Search for the cell housing the specified text and yield its [x, y] center coordinate. 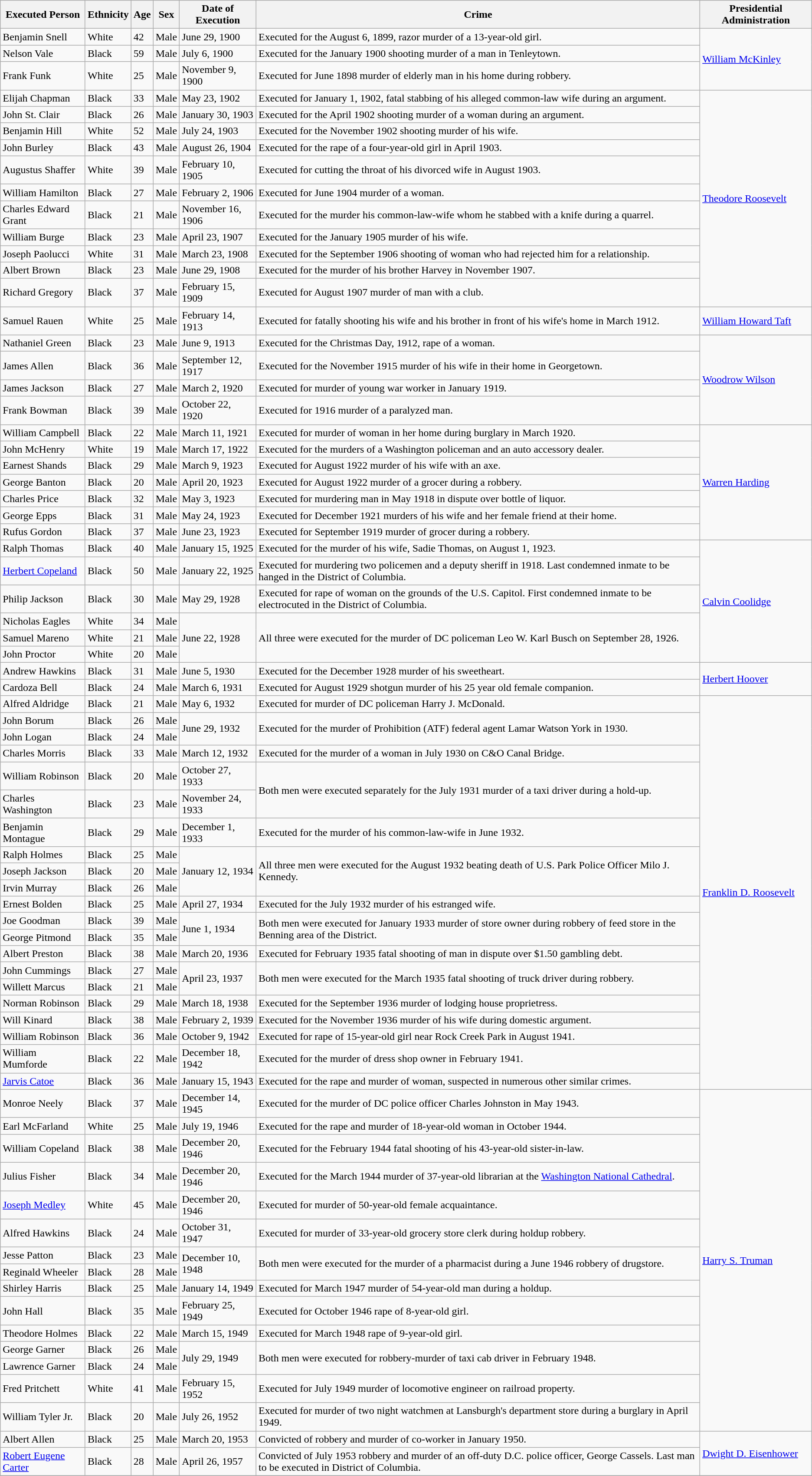
June 22, 1928 [218, 638]
September 12, 1917 [218, 365]
Executed for the Christmas Day, 1912, rape of a woman. [478, 343]
William McKinley [756, 59]
Executed for August 1922 murder of his wife with an axe. [478, 466]
Executed for the murder of dress shop owner in February 1941. [478, 1059]
October 22, 1920 [218, 411]
May 6, 1932 [218, 704]
Charles Morris [43, 753]
Executed for the September 1936 murder of lodging house proprietress. [478, 1003]
Joseph Medley [43, 1205]
April 23, 1937 [218, 979]
October 9, 1942 [218, 1036]
April 20, 1923 [218, 482]
Executed for murder of two night watchmen at Lansburgh's department store during a burglary in April 1949. [478, 1417]
February 2, 1939 [218, 1020]
Herbert Hoover [756, 679]
Nathaniel Green [43, 343]
May 24, 1923 [218, 515]
John Burley [43, 148]
February 15, 1952 [218, 1389]
William Howard Taft [756, 321]
Norman Robinson [43, 1003]
52 [142, 131]
Samuel Rauen [43, 321]
32 [142, 499]
Jarvis Catoe [43, 1081]
Elijah Chapman [43, 98]
Richard Gregory [43, 293]
Benjamin Snell [43, 37]
April 27, 1934 [218, 904]
May 3, 1923 [218, 499]
Joe Goodman [43, 921]
Albert Preston [43, 954]
Woodrow Wilson [756, 380]
March 17, 1922 [218, 449]
42 [142, 37]
Executed for the August 6, 1899, razor murder of a 13-year-old girl. [478, 37]
Executed for October 1946 rape of 8-year-old girl. [478, 1311]
43 [142, 148]
Executed for the January 1905 murder of his wife. [478, 237]
John McHenry [43, 449]
Jesse Patton [43, 1256]
Executed for the murder of Prohibition (ATF) federal agent Lamar Watson York in 1930. [478, 729]
John Cummings [43, 970]
Executed for the murder of his wife, Sadie Thomas, on August 1, 1923. [478, 548]
February 10, 1905 [218, 170]
March 15, 1949 [218, 1333]
Both men were executed for the March 1935 fatal shooting of truck driver during robbery. [478, 979]
John Borum [43, 720]
January 15, 1925 [218, 548]
Joseph Paolucci [43, 254]
July 26, 1952 [218, 1417]
Irvin Murray [43, 888]
John Logan [43, 737]
Monroe Neely [43, 1103]
Executed for murder of woman in her home during burglary in March 1920. [478, 433]
October 27, 1933 [218, 776]
Executed for the murder of his brother Harvey in November 1907. [478, 270]
Benjamin Montague [43, 832]
Will Kinard [43, 1020]
Convicted of robbery and murder of co-worker in January 1950. [478, 1439]
Herbert Copeland [43, 570]
November 9, 1900 [218, 76]
50 [142, 570]
March 9, 1923 [218, 466]
January 15, 1943 [218, 1081]
Convicted of July 1953 robbery and murder of an off-duty D.C. police officer, George Cassels. Last man to be executed in District of Columbia. [478, 1462]
March 23, 1908 [218, 254]
Calvin Coolidge [756, 601]
December 14, 1945 [218, 1103]
30 [142, 599]
Executed for the murder of a woman in July 1930 on C&O Canal Bridge. [478, 753]
George Pitmond [43, 937]
41 [142, 1389]
Date of Execution [218, 15]
Harry S. Truman [756, 1260]
Charles Price [43, 499]
Cardoza Bell [43, 687]
Executed for the November 1902 shooting murder of his wife. [478, 131]
Nicholas Eagles [43, 621]
December 1, 1933 [218, 832]
January 14, 1949 [218, 1289]
April 23, 1907 [218, 237]
October 31, 1947 [218, 1233]
Augustus Shaffer [43, 170]
March 20, 1936 [218, 954]
Fred Pritchett [43, 1389]
Frank Funk [43, 76]
James Jackson [43, 388]
Both men were executed for the murder of a pharmacist during a June 1946 robbery of drugstore. [478, 1264]
March 11, 1921 [218, 433]
December 18, 1942 [218, 1059]
December 10, 1948 [218, 1264]
Philip Jackson [43, 599]
May 23, 1902 [218, 98]
Sex [166, 15]
59 [142, 53]
January 30, 1903 [218, 115]
George Garner [43, 1350]
George Epps [43, 515]
John St. Clair [43, 115]
Executed for the February 1944 fatal shooting of his 43-year-old sister-in-law. [478, 1148]
February 25, 1949 [218, 1311]
Franklin D. Roosevelt [756, 892]
Executed for the rape of a four-year-old girl in April 1903. [478, 148]
40 [142, 548]
July 29, 1949 [218, 1358]
June 9, 1913 [218, 343]
Executed for the murder his common-law-wife whom he stabbed with a knife during a quarrel. [478, 214]
All three men were executed for the August 1932 beating death of U.S. Park Police Officer Milo J. Kennedy. [478, 871]
Executed Person [43, 15]
Executed for fatally shooting his wife and his brother in front of his wife's home in March 1912. [478, 321]
June 29, 1908 [218, 270]
Ethnicity [108, 15]
January 12, 1934 [218, 871]
Alfred Aldridge [43, 704]
Executed for murder of DC policeman Harry J. McDonald. [478, 704]
Executed for the November 1915 murder of his wife in their home in Georgetown. [478, 365]
Executed for the September 1906 shooting of woman who had rejected him for a relationship. [478, 254]
Executed for cutting the throat of his divorced wife in August 1903. [478, 170]
Julius Fisher [43, 1176]
March 6, 1931 [218, 687]
Samuel Mareno [43, 638]
George Banton [43, 482]
Presidential Administration [756, 15]
Albert Brown [43, 270]
William Campbell [43, 433]
Executed for rape of woman on the grounds of the U.S. Capitol. First condemned inmate to be electrocuted in the District of Columbia. [478, 599]
Executed for the January 1900 shooting murder of a man in Tenleytown. [478, 53]
Executed for June 1898 murder of elderly man in his home during robbery. [478, 76]
James Allen [43, 365]
Executed for August 1907 murder of man with a club. [478, 293]
Executed for 1916 murder of a paralyzed man. [478, 411]
April 26, 1957 [218, 1462]
Executed for September 1919 murder of grocer during a robbery. [478, 532]
Warren Harding [756, 482]
Frank Bowman [43, 411]
45 [142, 1205]
Executed for the murder of his common-law-wife in June 1932. [478, 832]
Executed for murdering man in May 1918 in dispute over bottle of liquor. [478, 499]
June 5, 1930 [218, 671]
Dwight D. Eisenhower [756, 1453]
Executed for murder of 50-year-old female acquaintance. [478, 1205]
June 29, 1900 [218, 37]
Executed for the December 1928 murder of his sweetheart. [478, 671]
July 6, 1900 [218, 53]
February 2, 1906 [218, 192]
June 1, 1934 [218, 929]
Executed for August 1929 shotgun murder of his 25 year old female companion. [478, 687]
Executed for the July 1932 murder of his estranged wife. [478, 904]
Alfred Hawkins [43, 1233]
July 19, 1946 [218, 1126]
Willett Marcus [43, 987]
Benjamin Hill [43, 131]
Executed for the rape and murder of 18-year-old woman in October 1944. [478, 1126]
May 29, 1928 [218, 599]
William Burge [43, 237]
Executed for the April 1902 shooting murder of a woman during an argument. [478, 115]
Executed for the rape and murder of woman, suspected in numerous other similar crimes. [478, 1081]
Executed for rape of 15-year-old girl near Rock Creek Park in August 1941. [478, 1036]
November 16, 1906 [218, 214]
Robert Eugene Carter [43, 1462]
Albert Allen [43, 1439]
February 15, 1909 [218, 293]
Reginald Wheeler [43, 1272]
February 14, 1913 [218, 321]
Theodore Holmes [43, 1333]
Age [142, 15]
Executed for murder of 33-year-old grocery store clerk during holdup robbery. [478, 1233]
Executed for the November 1936 murder of his wife during domestic argument. [478, 1020]
March 12, 1932 [218, 753]
Andrew Hawkins [43, 671]
August 26, 1904 [218, 148]
Theodore Roosevelt [756, 198]
July 24, 1903 [218, 131]
William Hamilton [43, 192]
Executed for March 1947 murder of 54-year-old man during a holdup. [478, 1289]
Charles Washington [43, 804]
Executed for March 1948 rape of 9-year-old girl. [478, 1333]
Nelson Vale [43, 53]
19 [142, 449]
March 20, 1953 [218, 1439]
Executed for December 1921 murders of his wife and her female friend at their home. [478, 515]
Ralph Thomas [43, 548]
Executed for June 1904 murder of a woman. [478, 192]
William Copeland [43, 1148]
Both men were executed separately for the July 1931 murder of a taxi driver during a hold-up. [478, 790]
Executed for the murder of DC police officer Charles Johnston in May 1943. [478, 1103]
Ernest Bolden [43, 904]
March 2, 1920 [218, 388]
Earl McFarland [43, 1126]
Crime [478, 15]
Rufus Gordon [43, 532]
All three were executed for the murder of DC policeman Leo W. Karl Busch on September 28, 1926. [478, 638]
Shirley Harris [43, 1289]
Executed for the March 1944 murder of 37-year-old librarian at the Washington National Cathedral. [478, 1176]
Both men were executed for robbery-murder of taxi cab driver in February 1948. [478, 1358]
Charles Edward Grant [43, 214]
Executed for February 1935 fatal shooting of man in dispute over $1.50 gambling debt. [478, 954]
John Proctor [43, 654]
Both men were executed for January 1933 murder of store owner during robbery of feed store in the Benning area of the District. [478, 929]
William Mumforde [43, 1059]
June 23, 1923 [218, 532]
Executed for the murders of a Washington policeman and an auto accessory dealer. [478, 449]
Executed for murdering two policemen and a deputy sheriff in 1918. Last condemned inmate to be hanged in the District of Columbia. [478, 570]
Executed for murder of young war worker in January 1919. [478, 388]
Joseph Jackson [43, 871]
November 24, 1933 [218, 804]
Lawrence Garner [43, 1366]
Executed for January 1, 1902, fatal stabbing of his alleged common-law wife during an argument. [478, 98]
June 29, 1932 [218, 729]
January 22, 1925 [218, 570]
Executed for July 1949 murder of locomotive engineer on railroad property. [478, 1389]
Earnest Shands [43, 466]
Executed for August 1922 murder of a grocer during a robbery. [478, 482]
March 18, 1938 [218, 1003]
William Tyler Jr. [43, 1417]
John Hall [43, 1311]
Ralph Holmes [43, 855]
